Pinpoint the cell where the given text exists, returning its [x, y] midpoint coordinate. 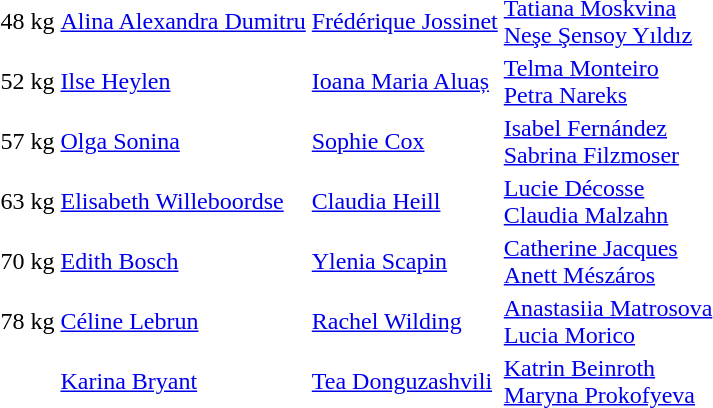
Rachel Wilding [404, 322]
Edith Bosch [183, 262]
Sophie Cox [404, 142]
Claudia Heill [404, 202]
Ilse Heylen [183, 82]
Elisabeth Willeboordse [183, 202]
Ioana Maria Aluaș [404, 82]
Céline Lebrun [183, 322]
Olga Sonina [183, 142]
Ylenia Scapin [404, 262]
